Locate the cell with the specified text and output its (x, y) center coordinate. 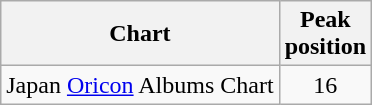
Japan Oricon Albums Chart (140, 85)
Chart (140, 34)
16 (325, 85)
Peakposition (325, 34)
